From the cell containing the given text, extract its center point as (X, Y) coordinate. 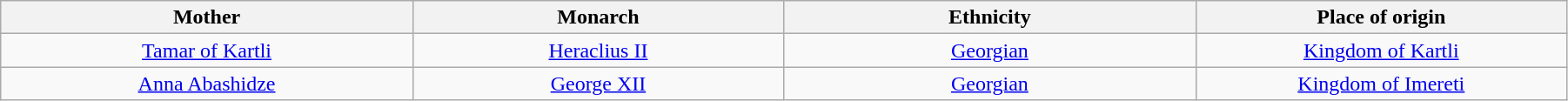
Anna Abashidze (207, 84)
George XII (598, 84)
Mother (207, 17)
Tamar of Kartli (207, 50)
Place of origin (1381, 17)
Kingdom of Kartli (1381, 50)
Monarch (598, 17)
Heraclius II (598, 50)
Ethnicity (990, 17)
Kingdom of Imereti (1381, 84)
